Output the (x, y) coordinate of the center of the cell containing the given text.  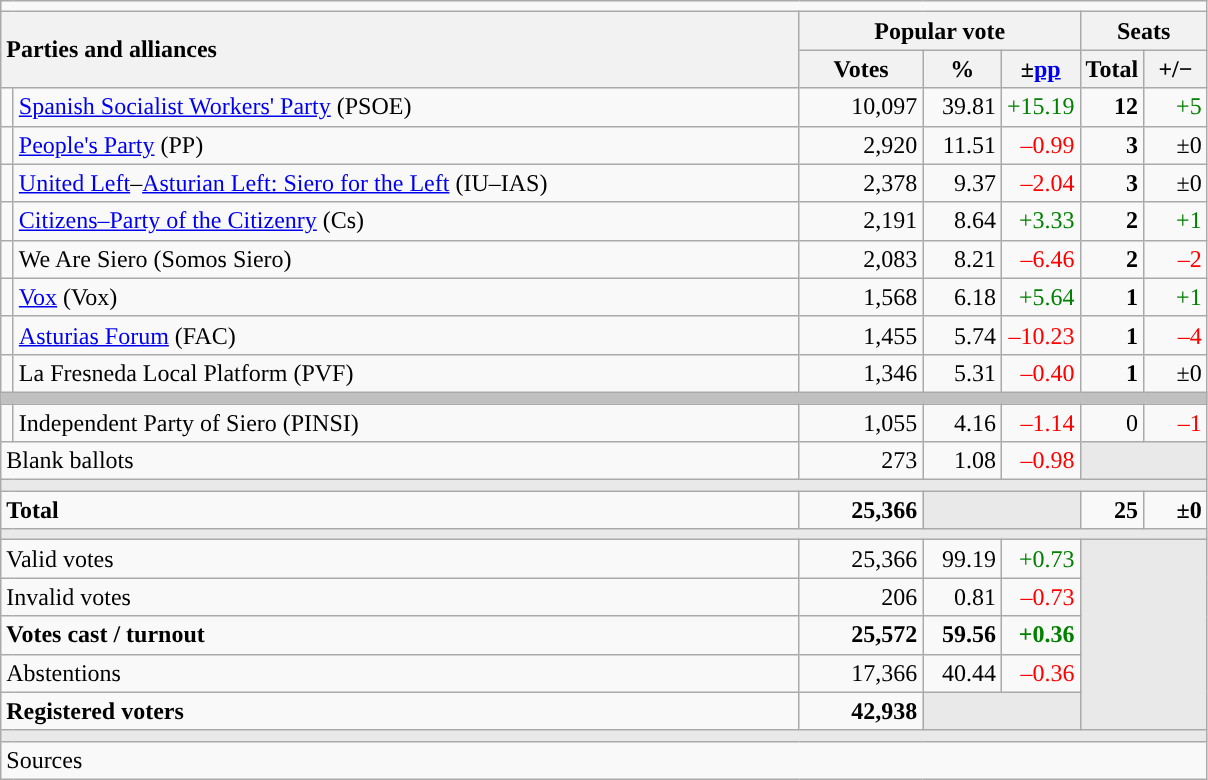
–4 (1176, 335)
–10.23 (1040, 335)
5.31 (962, 373)
United Left–Asturian Left: Siero for the Left (IU–IAS) (406, 183)
40.44 (962, 673)
–2 (1176, 259)
+5 (1176, 107)
0 (1112, 423)
10,097 (861, 107)
–1.14 (1040, 423)
La Fresneda Local Platform (PVF) (406, 373)
+3.33 (1040, 221)
59.56 (962, 635)
0.81 (962, 597)
Sources (604, 760)
4.16 (962, 423)
–2.04 (1040, 183)
Seats (1144, 31)
Votes (861, 69)
1.08 (962, 461)
Blank ballots (400, 461)
1,455 (861, 335)
Parties and alliances (400, 50)
273 (861, 461)
25,572 (861, 635)
+/− (1176, 69)
6.18 (962, 297)
5.74 (962, 335)
39.81 (962, 107)
1,346 (861, 373)
Invalid votes (400, 597)
12 (1112, 107)
206 (861, 597)
+0.36 (1040, 635)
2,920 (861, 145)
–0.99 (1040, 145)
Independent Party of Siero (PINSI) (406, 423)
1,055 (861, 423)
–0.73 (1040, 597)
2,083 (861, 259)
Vox (Vox) (406, 297)
8.64 (962, 221)
–6.46 (1040, 259)
Abstentions (400, 673)
1,568 (861, 297)
–0.40 (1040, 373)
Popular vote (940, 31)
Valid votes (400, 559)
We Are Siero (Somos Siero) (406, 259)
–0.36 (1040, 673)
42,938 (861, 711)
+5.64 (1040, 297)
Votes cast / turnout (400, 635)
17,366 (861, 673)
Registered voters (400, 711)
People's Party (PP) (406, 145)
±pp (1040, 69)
Citizens–Party of the Citizenry (Cs) (406, 221)
–0.98 (1040, 461)
Asturias Forum (FAC) (406, 335)
8.21 (962, 259)
99.19 (962, 559)
25 (1112, 510)
–1 (1176, 423)
+15.19 (1040, 107)
+0.73 (1040, 559)
Spanish Socialist Workers' Party (PSOE) (406, 107)
2,191 (861, 221)
11.51 (962, 145)
% (962, 69)
9.37 (962, 183)
2,378 (861, 183)
